Capture the cell that displays the provided text and extract its [X, Y] central coordinate. 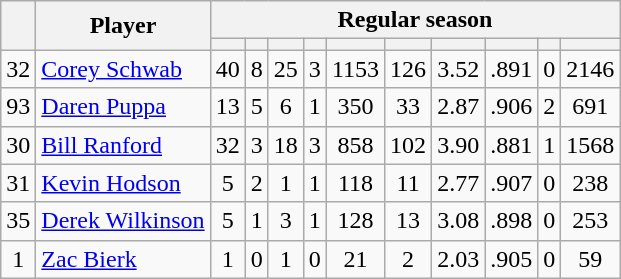
35 [18, 221]
25 [286, 69]
6 [286, 107]
Zac Bierk [123, 259]
3.90 [458, 145]
118 [355, 183]
102 [408, 145]
1568 [590, 145]
Corey Schwab [123, 69]
238 [590, 183]
350 [355, 107]
Derek Wilkinson [123, 221]
2.87 [458, 107]
31 [18, 183]
93 [18, 107]
.905 [512, 259]
126 [408, 69]
3.08 [458, 221]
.907 [512, 183]
691 [590, 107]
3.52 [458, 69]
Kevin Hodson [123, 183]
.906 [512, 107]
2.77 [458, 183]
.881 [512, 145]
.891 [512, 69]
30 [18, 145]
11 [408, 183]
21 [355, 259]
.898 [512, 221]
33 [408, 107]
1153 [355, 69]
2146 [590, 69]
59 [590, 259]
18 [286, 145]
128 [355, 221]
Regular season [415, 20]
40 [228, 69]
Bill Ranford [123, 145]
858 [355, 145]
253 [590, 221]
2.03 [458, 259]
Player [123, 26]
8 [256, 69]
Daren Puppa [123, 107]
